Extract the [x, y] coordinate from the center of the cell holding the provided text.  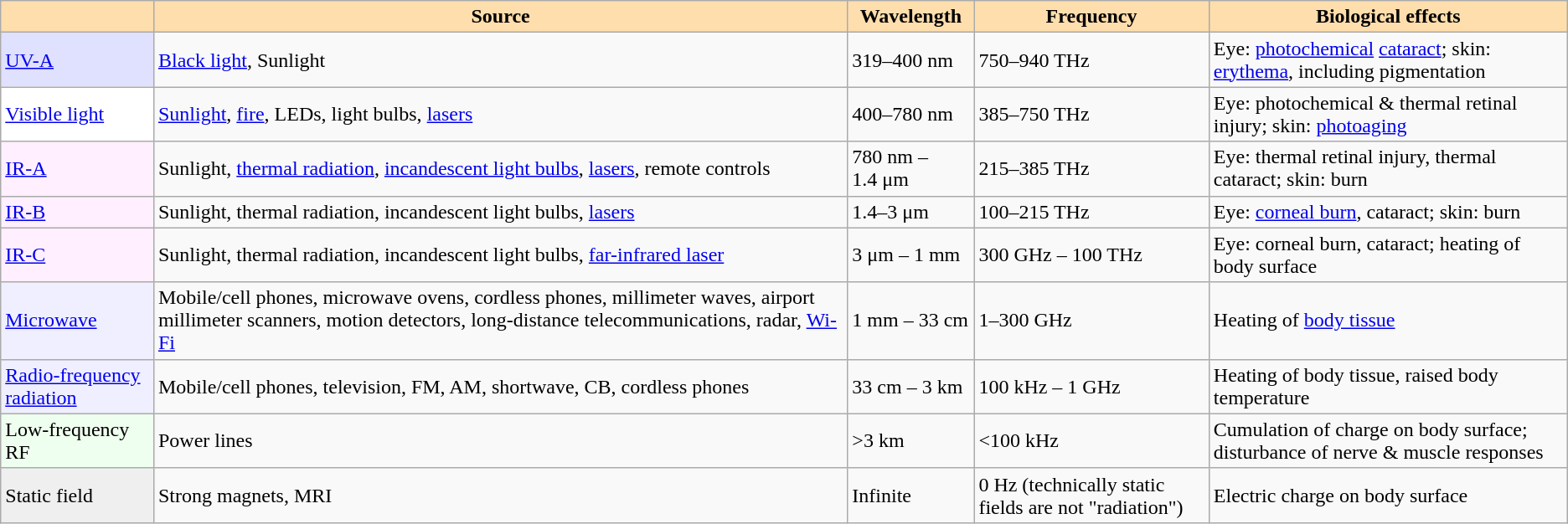
Eye: photochemical & thermal retinal injury; skin: photoaging [1388, 114]
Sunlight, thermal radiation, incandescent light bulbs, lasers [500, 212]
Power lines [500, 440]
Radio-frequency radiation [77, 387]
Source [500, 17]
400–780 nm [911, 114]
3 μm – 1 mm [911, 254]
Eye: corneal burn, cataract; heating of body surface [1388, 254]
750–940 THz [1091, 60]
100–215 THz [1091, 212]
0 Hz (technically static fields are not "radiation") [1091, 496]
Infinite [911, 496]
Heating of body tissue [1388, 321]
Frequency [1091, 17]
Microwave [77, 321]
Visible light [77, 114]
1.4–3 μm [911, 212]
Black light, Sunlight [500, 60]
Low-frequency RF [77, 440]
Static field [77, 496]
IR-B [77, 212]
385–750 THz [1091, 114]
Electric charge on body surface [1388, 496]
Sunlight, thermal radiation, incandescent light bulbs, lasers, remote controls [500, 169]
IR-C [77, 254]
Strong magnets, MRI [500, 496]
Eye: thermal retinal injury, thermal cataract; skin: burn [1388, 169]
Cumulation of charge on body surface; disturbance of nerve & muscle responses [1388, 440]
Eye: corneal burn, cataract; skin: burn [1388, 212]
1–300 GHz [1091, 321]
>3 km [911, 440]
<100 kHz [1091, 440]
33 cm – 3 km [911, 387]
IR-A [77, 169]
UV-A [77, 60]
1 mm – 33 cm [911, 321]
Eye: photochemical cataract; skin: erythema, including pigmentation [1388, 60]
319–400 nm [911, 60]
Sunlight, thermal radiation, incandescent light bulbs, far-infrared laser [500, 254]
Biological effects [1388, 17]
215–385 THz [1091, 169]
780 nm – 1.4 μm [911, 169]
100 kHz – 1 GHz [1091, 387]
Mobile/cell phones, television, FM, AM, shortwave, CB, cordless phones [500, 387]
Heating of body tissue, raised body temperature [1388, 387]
Wavelength [911, 17]
Sunlight, fire, LEDs, light bulbs, lasers [500, 114]
300 GHz – 100 THz [1091, 254]
